Determine the (x, y) coordinate at the center of the cell enclosing the given text.  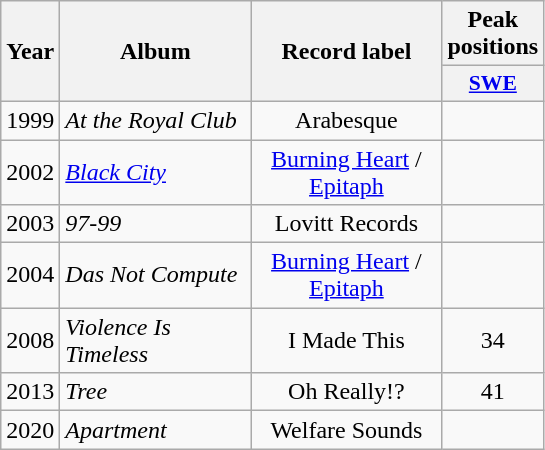
34 (493, 340)
I Made This (346, 340)
Peak positions (493, 34)
Welfare Sounds (346, 430)
41 (493, 392)
2008 (30, 340)
2002 (30, 172)
Das Not Compute (156, 276)
2020 (30, 430)
At the Royal Club (156, 120)
2004 (30, 276)
Oh Really!? (346, 392)
97-99 (156, 224)
Arabesque (346, 120)
2013 (30, 392)
2003 (30, 224)
1999 (30, 120)
Album (156, 52)
Record label (346, 52)
Tree (156, 392)
Year (30, 52)
Lovitt Records (346, 224)
Apartment (156, 430)
SWE (493, 84)
Black City (156, 172)
Violence Is Timeless (156, 340)
